Locate the cell with the specified text and output its (X, Y) center coordinate. 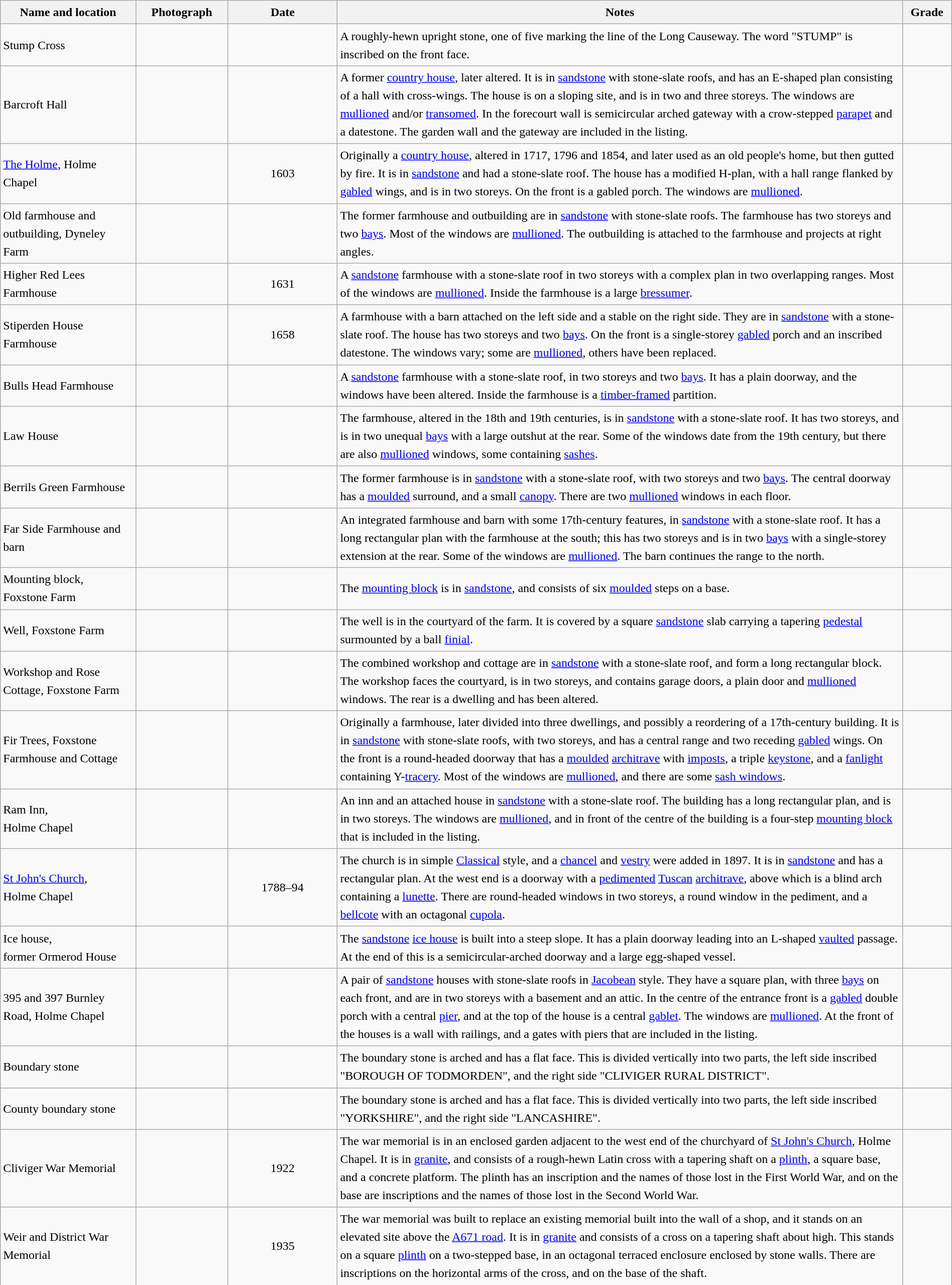
Mounting block,Foxstone Farm (68, 589)
Weir and District War Memorial (68, 1246)
Name and location (68, 12)
Photograph (182, 12)
Stump Cross (68, 45)
395 and 397 Burnley Road, Holme Chapel (68, 1007)
Cliviger War Memorial (68, 1168)
1788–94 (283, 888)
Boundary stone (68, 1067)
St John's Church,Holme Chapel (68, 888)
The Holme, Holme Chapel (68, 174)
Notes (620, 12)
Law House (68, 436)
Stiperden House Farmhouse (68, 334)
County boundary stone (68, 1109)
Fir Trees, Foxstone Farmhouse and Cottage (68, 750)
Workshop and Rose Cottage, Foxstone Farm (68, 681)
1935 (283, 1246)
Grade (927, 12)
Date (283, 12)
1603 (283, 174)
Far Side Farmhouse and barn (68, 537)
Higher Red Lees Farmhouse (68, 284)
The mounting block is in sandstone, and consists of six moulded steps on a base. (620, 589)
Berrils Green Farmhouse (68, 487)
1658 (283, 334)
1922 (283, 1168)
Ram Inn,Holme Chapel (68, 819)
The well is in the courtyard of the farm. It is covered by a square sandstone slab carrying a tapering pedestal surmounted by a ball finial. (620, 631)
Ice house,former Ormerod House (68, 947)
Well, Foxstone Farm (68, 631)
1631 (283, 284)
A roughly-hewn upright stone, one of five marking the line of the Long Causeway. The word "STUMP" is inscribed on the front face. (620, 45)
Bulls Head Farmhouse (68, 386)
Barcroft Hall (68, 104)
Old farmhouse and outbuilding, Dyneley Farm (68, 233)
